Detect which cell encompasses the target text, then output its [X, Y] center coordinate. 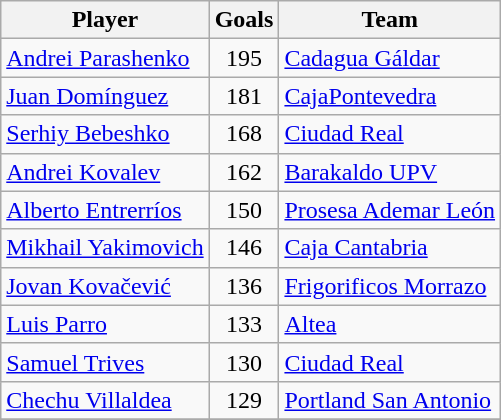
Frigorificos Morrazo [390, 286]
162 [244, 172]
Alberto Entrerríos [105, 210]
168 [244, 134]
136 [244, 286]
Chechu Villaldea [105, 400]
Andrei Parashenko [105, 58]
133 [244, 324]
129 [244, 400]
Serhiy Bebeshko [105, 134]
Mikhail Yakimovich [105, 248]
181 [244, 96]
Andrei Kovalev [105, 172]
Jovan Kovačević [105, 286]
Samuel Trives [105, 362]
Team [390, 20]
146 [244, 248]
Barakaldo UPV [390, 172]
Juan Domínguez [105, 96]
Prosesa Ademar León [390, 210]
Portland San Antonio [390, 400]
Luis Parro [105, 324]
Player [105, 20]
Goals [244, 20]
150 [244, 210]
CajaPontevedra [390, 96]
Cadagua Gáldar [390, 58]
130 [244, 362]
Caja Cantabria [390, 248]
Altea [390, 324]
195 [244, 58]
